Find where the given text appears and provide that cell's center as [X, Y] coordinate. 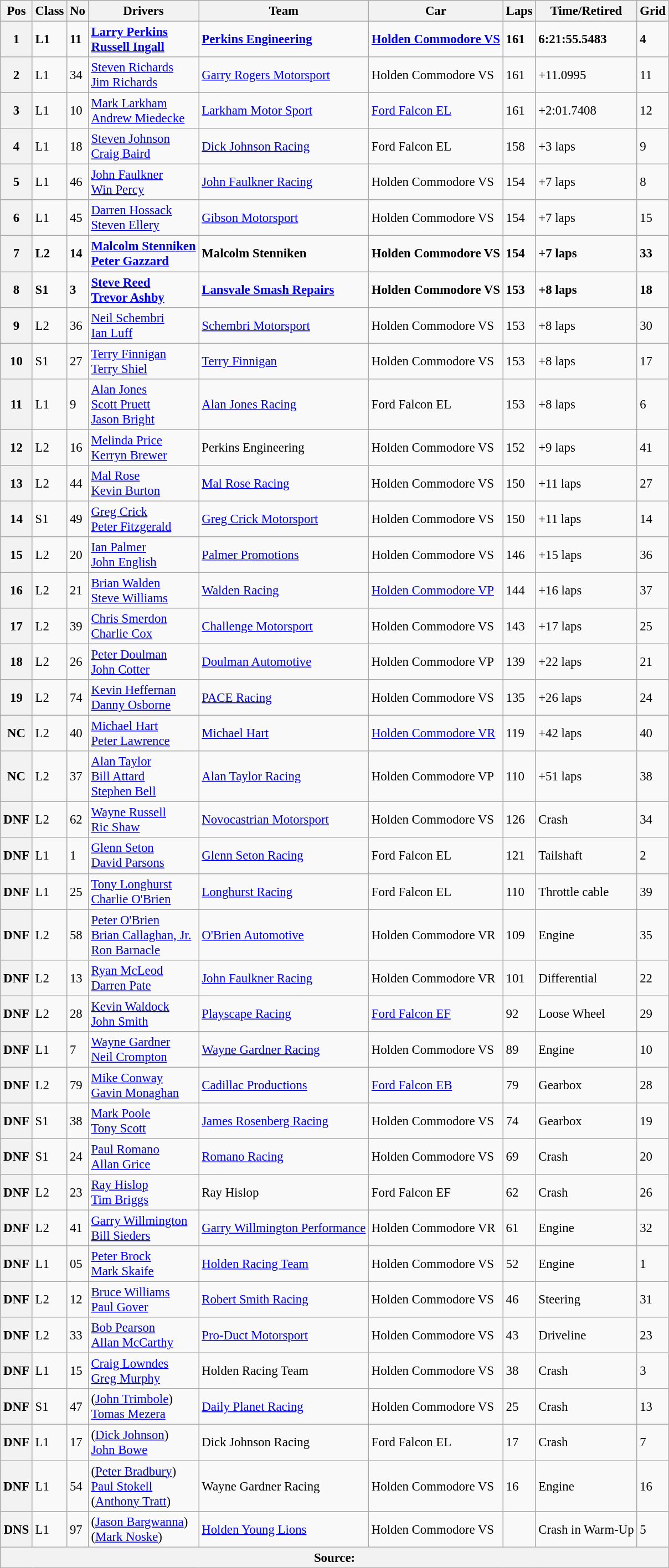
Romano Racing [284, 1157]
143 [519, 627]
Novocastrian Motorsport [284, 820]
Pos [17, 11]
+51 laps [586, 777]
Driveline [586, 1335]
05 [78, 1264]
Peter O'Brien Brian Callaghan, Jr. Ron Barnacle [143, 935]
James Rosenberg Racing [284, 1121]
DNS [17, 1529]
Mark Poole Tony Scott [143, 1121]
Alan Jones Scott Pruett Jason Bright [143, 404]
Schembri Motorsport [284, 325]
Alan Taylor Racing [284, 777]
Class [50, 11]
Craig Lowndes Greg Murphy [143, 1372]
Longhurst Racing [284, 891]
Differential [586, 977]
58 [78, 935]
+17 laps [586, 627]
Peter Doulman John Cotter [143, 662]
Terry Finnigan [284, 361]
31 [652, 1300]
126 [519, 820]
Kevin Heffernan Danny Osborne [143, 697]
+15 laps [586, 555]
(Peter Bradbury) Paul Stokell (Anthony Tratt) [143, 1486]
49 [78, 519]
Ford Falcon EB [436, 1085]
69 [519, 1157]
Bob Pearson Allan McCarthy [143, 1335]
Steven Richards Jim Richards [143, 75]
152 [519, 447]
+11.0995 [586, 75]
+2:01.7408 [586, 111]
Melinda Price Kerryn Brewer [143, 447]
(Dick Johnson) John Bowe [143, 1442]
Mal Rose Kevin Burton [143, 484]
97 [78, 1529]
139 [519, 662]
+16 laps [586, 590]
43 [519, 1335]
Ray Hislop [284, 1192]
Garry Willmington Performance [284, 1229]
61 [519, 1229]
Playscape Racing [284, 1014]
29 [652, 1014]
Mal Rose Racing [284, 484]
158 [519, 146]
Malcolm Stenniken Peter Gazzard [143, 253]
Robert Smith Racing [284, 1300]
Gibson Motorsport [284, 218]
John Faulkner Win Percy [143, 183]
32 [652, 1229]
Tailshaft [586, 856]
Crash in Warm-Up [586, 1529]
Team [284, 11]
Ryan McLeod Darren Pate [143, 977]
Pro-Duct Motorsport [284, 1335]
Daily Planet Racing [284, 1407]
Ian Palmer John English [143, 555]
Larkham Motor Sport [284, 111]
52 [519, 1264]
Michael Hart [284, 734]
PACE Racing [284, 697]
Steve Reed Trevor Ashby [143, 290]
Greg Crick Peter Fitzgerald [143, 519]
Chris Smerdon Charlie Cox [143, 627]
Neil Schembri Ian Luff [143, 325]
Throttle cable [586, 891]
Ray Hislop Tim Briggs [143, 1192]
Garry Rogers Motorsport [284, 75]
Time/Retired [586, 11]
Steven Johnson Craig Baird [143, 146]
+42 laps [586, 734]
O'Brien Automotive [284, 935]
47 [78, 1407]
No [78, 11]
Tony Longhurst Charlie O'Brien [143, 891]
(Jason Bargwanna) (Mark Noske) [143, 1529]
Laps [519, 11]
Darren Hossack Steven Ellery [143, 218]
Kevin Waldock John Smith [143, 1014]
101 [519, 977]
Peter Brock Mark Skaife [143, 1264]
(John Trimbole) Tomas Mezera [143, 1407]
Mark Larkham Andrew Miedecke [143, 111]
+9 laps [586, 447]
Grid [652, 11]
30 [652, 325]
Brian Walden Steve Williams [143, 590]
Bruce Williams Paul Gover [143, 1300]
Alan Jones Racing [284, 404]
146 [519, 555]
Michael Hart Peter Lawrence [143, 734]
135 [519, 697]
89 [519, 1049]
121 [519, 856]
Source: [334, 1557]
54 [78, 1486]
+3 laps [586, 146]
35 [652, 935]
44 [78, 484]
+22 laps [586, 662]
Terry Finnigan Terry Shiel [143, 361]
Cadillac Productions [284, 1085]
45 [78, 218]
Car [436, 11]
Greg Crick Motorsport [284, 519]
Lansvale Smash Repairs [284, 290]
Mike Conway Gavin Monaghan [143, 1085]
Doulman Automotive [284, 662]
Palmer Promotions [284, 555]
Glenn Seton Racing [284, 856]
Walden Racing [284, 590]
Challenge Motorsport [284, 627]
Malcolm Stenniken [284, 253]
Paul Romano Allan Grice [143, 1157]
144 [519, 590]
22 [652, 977]
6:21:55.5483 [586, 40]
Loose Wheel [586, 1014]
Wayne Russell Ric Shaw [143, 820]
Larry Perkins Russell Ingall [143, 40]
Steering [586, 1300]
Drivers [143, 11]
+26 laps [586, 697]
Alan Taylor Bill Attard Stephen Bell [143, 777]
Garry Willmington Bill Sieders [143, 1229]
Glenn Seton David Parsons [143, 856]
109 [519, 935]
Holden Young Lions [284, 1529]
119 [519, 734]
Wayne Gardner Neil Crompton [143, 1049]
92 [519, 1014]
